Search for the cell housing the specified text and yield its (x, y) center coordinate. 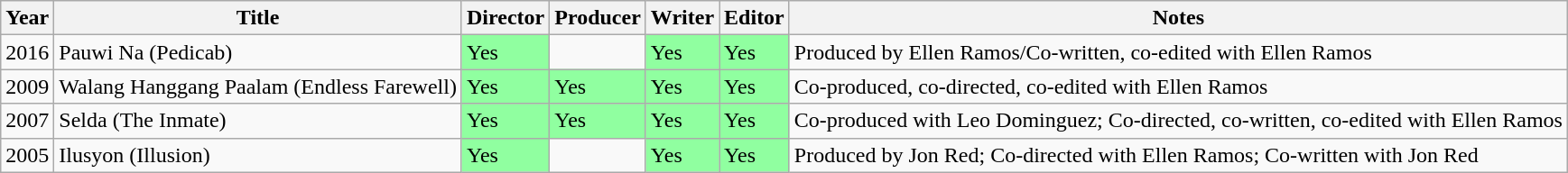
2007 (27, 121)
Writer (682, 18)
2009 (27, 86)
Director (506, 18)
Walang Hanggang Paalam (Endless Farewell) (258, 86)
Co-produced with Leo Dominguez; Co-directed, co-written, co-edited with Ellen Ramos (1178, 121)
2016 (27, 52)
Produced by Jon Red; Co-directed with Ellen Ramos; Co-written with Jon Red (1178, 155)
Pauwi Na (Pedicab) (258, 52)
Producer (598, 18)
2005 (27, 155)
Produced by Ellen Ramos/Co-written, co-edited with Ellen Ramos (1178, 52)
Notes (1178, 18)
Ilusyon (Illusion) (258, 155)
Editor (755, 18)
Title (258, 18)
Year (27, 18)
Selda (The Inmate) (258, 121)
Co-produced, co-directed, co-edited with Ellen Ramos (1178, 86)
